Find where the given text appears and provide that cell's center as (X, Y) coordinate. 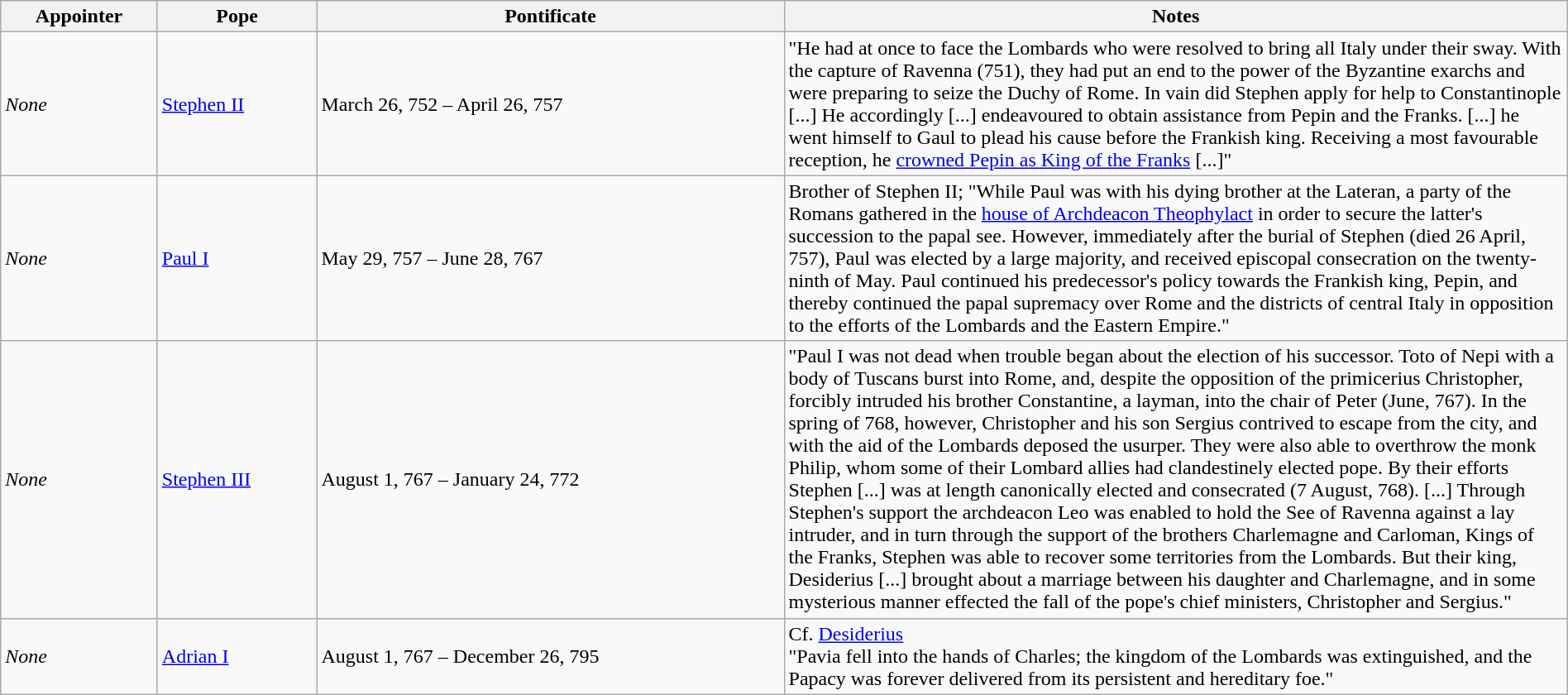
Paul I (237, 258)
Notes (1176, 17)
August 1, 767 – December 26, 795 (551, 656)
Stephen II (237, 104)
May 29, 757 – June 28, 767 (551, 258)
Appointer (79, 17)
March 26, 752 – April 26, 757 (551, 104)
Pontificate (551, 17)
August 1, 767 – January 24, 772 (551, 480)
Pope (237, 17)
Stephen III (237, 480)
Adrian I (237, 656)
